Return the (X, Y) coordinate for the center point of the cell that contains the specified text.  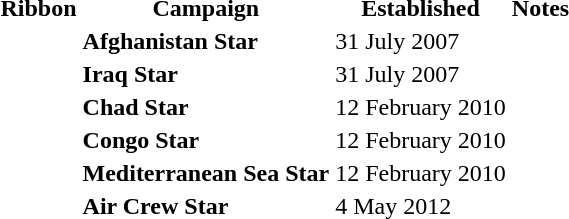
Iraq Star (206, 74)
Afghanistan Star (206, 41)
Mediterranean Sea Star (206, 173)
Chad Star (206, 107)
Congo Star (206, 140)
